Return [X, Y] of the center of cell containing provided text 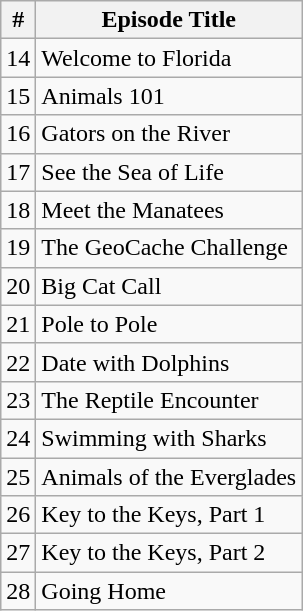
Going Home [169, 591]
22 [18, 362]
27 [18, 553]
16 [18, 134]
14 [18, 58]
The Reptile Encounter [169, 400]
Meet the Manatees [169, 210]
19 [18, 248]
Pole to Pole [169, 324]
24 [18, 438]
Animals of the Everglades [169, 477]
# [18, 20]
Gators on the River [169, 134]
Animals 101 [169, 96]
25 [18, 477]
Welcome to Florida [169, 58]
Episode Title [169, 20]
The GeoCache Challenge [169, 248]
See the Sea of Life [169, 172]
Key to the Keys, Part 2 [169, 553]
20 [18, 286]
26 [18, 515]
17 [18, 172]
28 [18, 591]
15 [18, 96]
Key to the Keys, Part 1 [169, 515]
21 [18, 324]
18 [18, 210]
Date with Dolphins [169, 362]
Swimming with Sharks [169, 438]
Big Cat Call [169, 286]
23 [18, 400]
